Determine the [X, Y] coordinate at the center of the cell enclosing the given text.  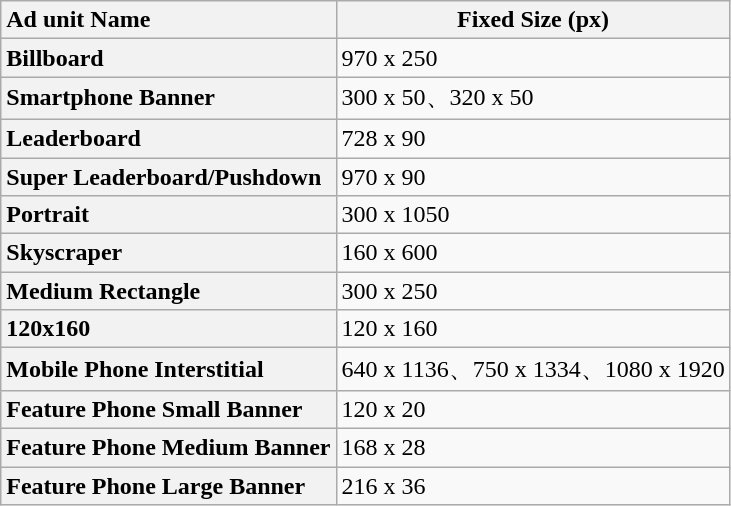
168 x 28 [533, 447]
970 x 90 [533, 177]
Skyscraper [168, 253]
Billboard [168, 58]
216 x 36 [533, 485]
Portrait [168, 215]
Medium Rectangle [168, 291]
120 x 20 [533, 409]
300 x 1050 [533, 215]
Feature Phone Small Banner [168, 409]
160 x 600 [533, 253]
120x160 [168, 329]
Feature Phone Large Banner [168, 485]
Feature Phone Medium Banner [168, 447]
970 x 250 [533, 58]
728 x 90 [533, 138]
Mobile Phone Interstitial [168, 370]
Fixed Size (px) [533, 20]
300 x 50、320 x 50 [533, 98]
120 x 160 [533, 329]
Smartphone Banner [168, 98]
Leaderboard [168, 138]
300 x 250 [533, 291]
Super Leaderboard/Pushdown [168, 177]
640 x 1136、750 x 1334、1080 x 1920 [533, 370]
Ad unit Name [168, 20]
